Pinpoint the cell where the given text exists, returning its (x, y) midpoint coordinate. 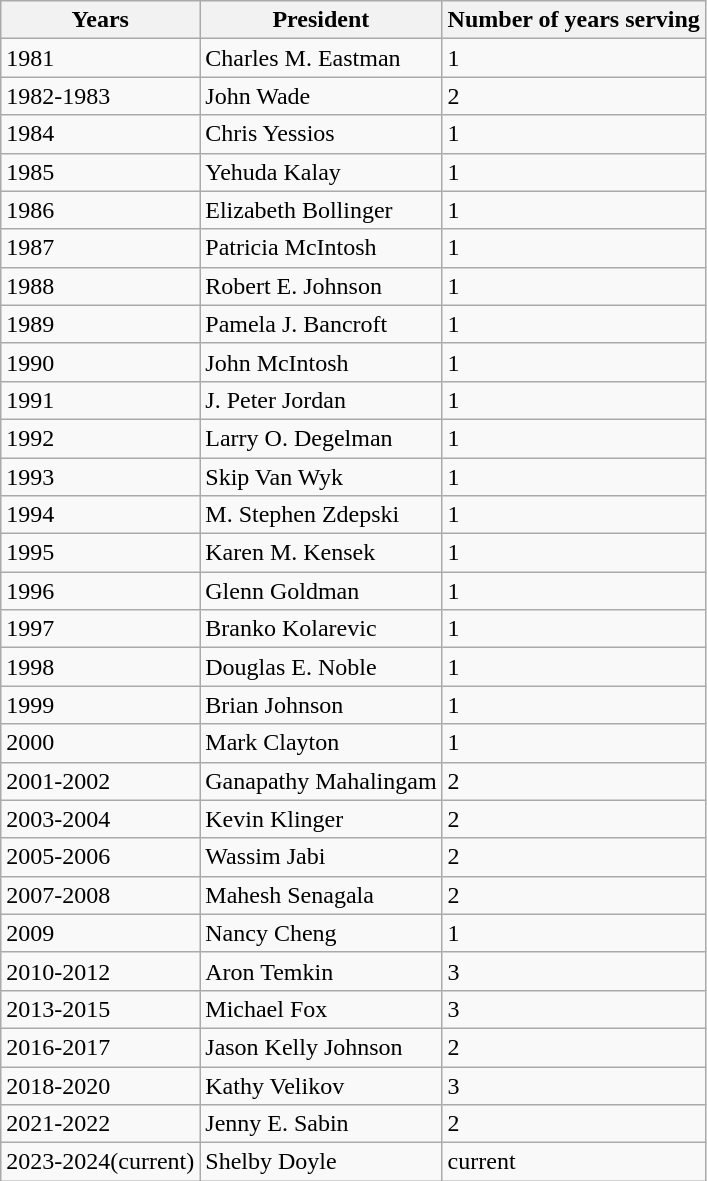
2005-2006 (100, 857)
Aron Temkin (321, 971)
Branko Kolarevic (321, 629)
Pamela J. Bancroft (321, 324)
2018-2020 (100, 1085)
John McIntosh (321, 362)
2010-2012 (100, 971)
Chris Yessios (321, 134)
Brian Johnson (321, 705)
Larry O. Degelman (321, 438)
current (574, 1162)
1994 (100, 515)
Douglas E. Noble (321, 667)
2013-2015 (100, 1009)
Wassim Jabi (321, 857)
Number of years serving (574, 20)
Robert E. Johnson (321, 286)
1990 (100, 362)
M. Stephen Zdepski (321, 515)
1993 (100, 477)
President (321, 20)
1991 (100, 400)
Elizabeth Bollinger (321, 210)
1997 (100, 629)
2000 (100, 743)
Mahesh Senagala (321, 895)
1998 (100, 667)
1986 (100, 210)
2007-2008 (100, 895)
Mark Clayton (321, 743)
1992 (100, 438)
1987 (100, 248)
Kathy Velikov (321, 1085)
Kevin Klinger (321, 819)
Years (100, 20)
2016-2017 (100, 1047)
2003-2004 (100, 819)
Charles M. Eastman (321, 58)
2023-2024(current) (100, 1162)
1988 (100, 286)
Jenny E. Sabin (321, 1124)
Nancy Cheng (321, 933)
Glenn Goldman (321, 591)
Jason Kelly Johnson (321, 1047)
1982-1983 (100, 96)
Michael Fox (321, 1009)
1995 (100, 553)
Yehuda Kalay (321, 172)
1989 (100, 324)
Karen M. Kensek (321, 553)
1999 (100, 705)
2001-2002 (100, 781)
Patricia McIntosh (321, 248)
Ganapathy Mahalingam (321, 781)
Shelby Doyle (321, 1162)
1984 (100, 134)
1985 (100, 172)
Skip Van Wyk (321, 477)
1981 (100, 58)
John Wade (321, 96)
2009 (100, 933)
2021-2022 (100, 1124)
1996 (100, 591)
J. Peter Jordan (321, 400)
